Provide the (X, Y) coordinate of the cell's center where the given text is located.  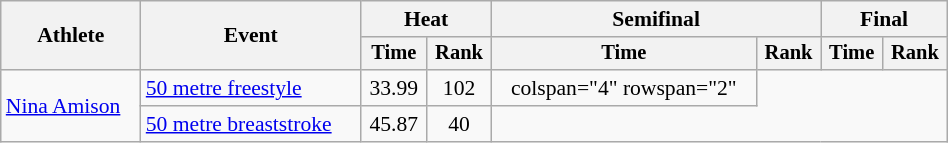
Athlete (71, 36)
40 (460, 124)
Semifinal (656, 19)
50 metre freestyle (251, 88)
Nina Amison (71, 106)
102 (460, 88)
Heat (426, 19)
Event (251, 36)
45.87 (394, 124)
Final (884, 19)
50 metre breaststroke (251, 124)
33.99 (394, 88)
colspan="4" rowspan="2" (624, 88)
